Locate the cell with the specified text and output its [x, y] center coordinate. 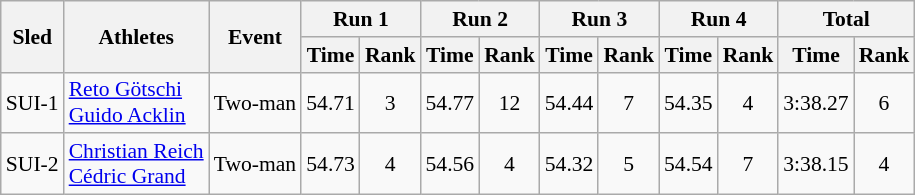
54.77 [450, 102]
Reto GötschiGuido Acklin [136, 102]
Run 4 [718, 19]
3:38.27 [816, 102]
Christian ReichCédric Grand [136, 164]
SUI-2 [32, 164]
54.35 [688, 102]
6 [884, 102]
Run 3 [600, 19]
SUI-1 [32, 102]
Total [846, 19]
54.54 [688, 164]
Run 2 [480, 19]
54.32 [570, 164]
Sled [32, 36]
54.56 [450, 164]
54.44 [570, 102]
54.73 [330, 164]
54.71 [330, 102]
5 [628, 164]
Event [256, 36]
3:38.15 [816, 164]
3 [390, 102]
12 [510, 102]
Run 1 [360, 19]
Athletes [136, 36]
